Locate the cell with the specified text and output its [X, Y] center coordinate. 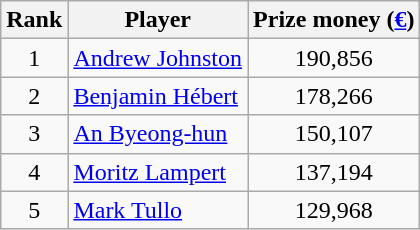
3 [34, 134]
5 [34, 210]
4 [34, 172]
Prize money (€) [334, 20]
Player [158, 20]
Rank [34, 20]
Moritz Lampert [158, 172]
1 [34, 58]
178,266 [334, 96]
137,194 [334, 172]
Mark Tullo [158, 210]
150,107 [334, 134]
Benjamin Hébert [158, 96]
129,968 [334, 210]
An Byeong-hun [158, 134]
2 [34, 96]
Andrew Johnston [158, 58]
190,856 [334, 58]
